Scan for the cell matching the given text and deliver its (x, y) coordinate at center. 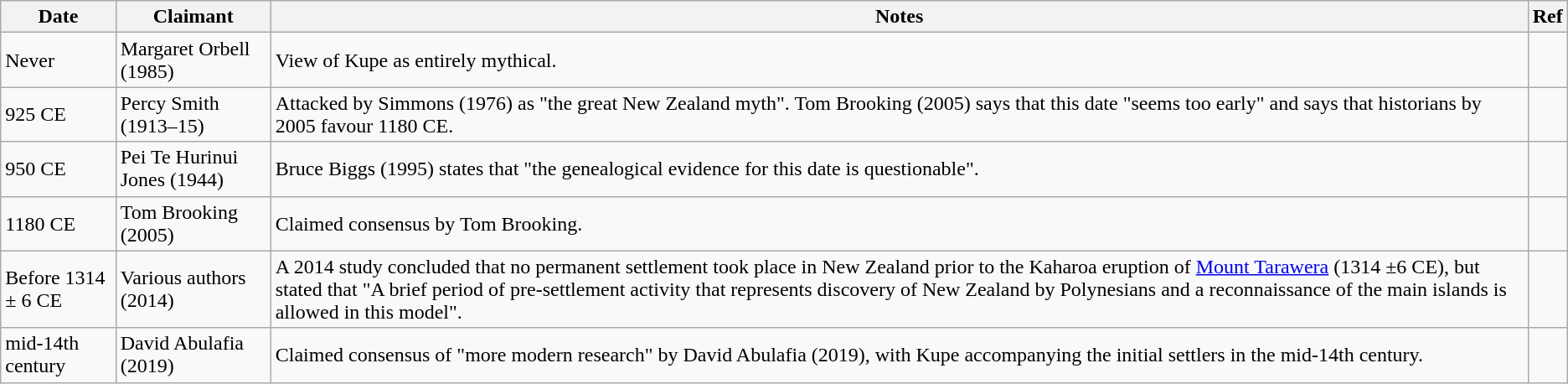
Margaret Orbell (1985) (193, 60)
Pei Te Hurinui Jones (1944) (193, 169)
mid-14th century (59, 355)
Tom Brooking (2005) (193, 223)
Never (59, 60)
Notes (900, 17)
Claimed consensus of "more modern research" by David Abulafia (2019), with Kupe accompanying the initial settlers in the mid-14th century. (900, 355)
950 CE (59, 169)
Claimed consensus by Tom Brooking. (900, 223)
Bruce Biggs (1995) states that "the genealogical evidence for this date is questionable". (900, 169)
1180 CE (59, 223)
Claimant (193, 17)
Various authors (2014) (193, 289)
Ref (1548, 17)
View of Kupe as entirely mythical. (900, 60)
David Abulafia (2019) (193, 355)
Before 1314 ± 6 CE (59, 289)
925 CE (59, 114)
Date (59, 17)
Percy Smith (1913–15) (193, 114)
